Capture the cell that displays the provided text and extract its (x, y) central coordinate. 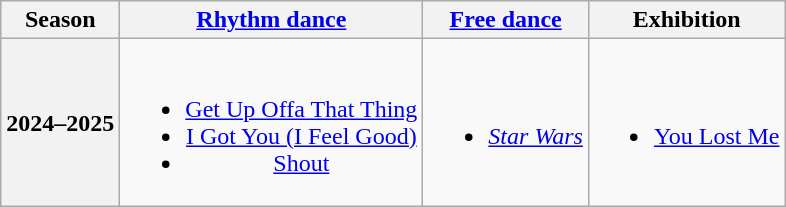
Free dance (506, 20)
Rhythm dance (272, 20)
Exhibition (686, 20)
You Lost Me (686, 122)
Star Wars (506, 122)
Season (60, 20)
Get Up Offa That ThingI Got You (I Feel Good) Shout (272, 122)
2024–2025 (60, 122)
